For the text-containing cell, return its midpoint in (X, Y) coordinate format. 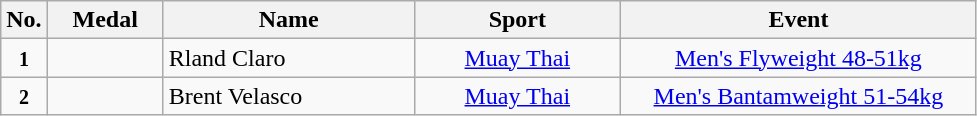
Name (288, 20)
1 (24, 58)
Rland Claro (288, 58)
Event (798, 20)
Men's Bantamweight 51-54kg (798, 96)
No. (24, 20)
Brent Velasco (288, 96)
Sport (517, 20)
2 (24, 96)
Medal (105, 20)
Men's Flyweight 48-51kg (798, 58)
